Return the [X, Y] coordinate for the center point of the cell that contains the specified text.  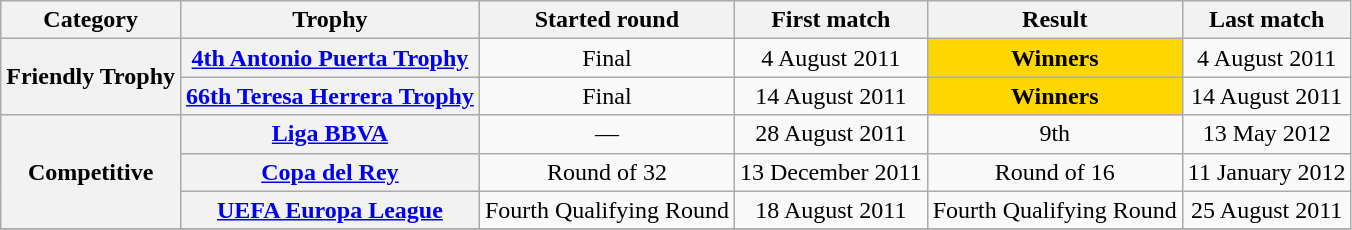
13 May 2012 [1266, 134]
66th Teresa Herrera Trophy [330, 96]
Round of 16 [1054, 172]
— [606, 134]
First match [830, 20]
Competitive [91, 172]
18 August 2011 [830, 210]
Result [1054, 20]
13 December 2011 [830, 172]
Last match [1266, 20]
Round of 32 [606, 172]
UEFA Europa League [330, 210]
Started round [606, 20]
28 August 2011 [830, 134]
9th [1054, 134]
Friendly Trophy [91, 77]
Liga BBVA [330, 134]
Trophy [330, 20]
Category [91, 20]
Copa del Rey [330, 172]
25 August 2011 [1266, 210]
4th Antonio Puerta Trophy [330, 58]
11 January 2012 [1266, 172]
